Capture the cell that displays the provided text and extract its [X, Y] central coordinate. 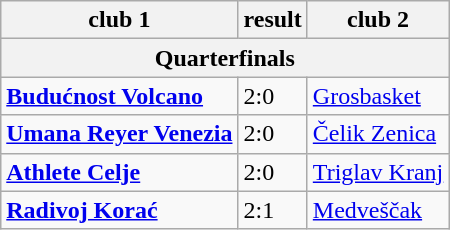
Radivoj Korać [120, 210]
club 1 [120, 20]
Čelik Zenica [378, 134]
Medveščak [378, 210]
club 2 [378, 20]
Quarterfinals [225, 58]
Grosbasket [378, 96]
Athlete Celje [120, 172]
2:1 [272, 210]
result [272, 20]
Umana Reyer Venezia [120, 134]
Triglav Kranj [378, 172]
Budućnost Volcano [120, 96]
